For the text-containing cell, return its midpoint in (x, y) coordinate format. 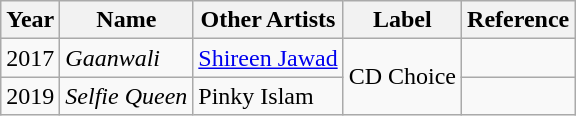
Selfie Queen (126, 96)
Reference (518, 20)
Name (126, 20)
2017 (30, 58)
Gaanwali (126, 58)
Pinky Islam (268, 96)
Shireen Jawad (268, 58)
Year (30, 20)
2019 (30, 96)
CD Choice (402, 77)
Other Artists (268, 20)
Label (402, 20)
